Detect which cell encompasses the target text, then output its (x, y) center coordinate. 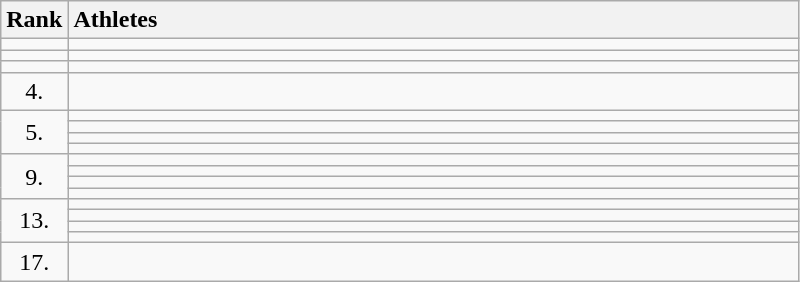
5. (34, 132)
4. (34, 91)
9. (34, 176)
17. (34, 262)
Rank (34, 20)
13. (34, 221)
Athletes (434, 20)
